Locate the cell with the specified text and output its (X, Y) center coordinate. 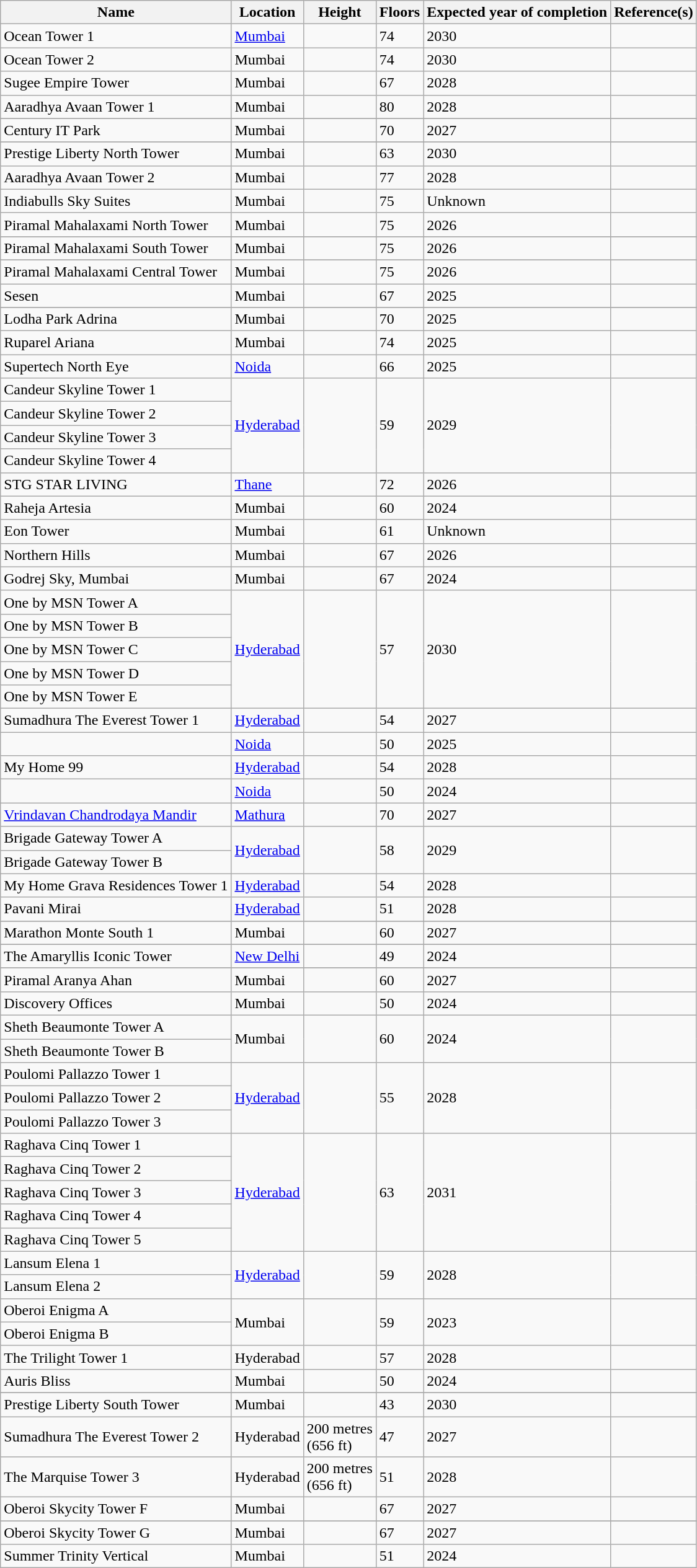
Prestige Liberty South Tower (116, 1404)
Ocean Tower 2 (116, 60)
58 (399, 850)
Brigade Gateway Tower A (116, 838)
STG STAR LIVING (116, 484)
My Home 99 (116, 768)
43 (399, 1404)
Thane (267, 484)
Raghava Cinq Tower 4 (116, 1216)
Expected year of completion (517, 12)
61 (399, 531)
Lodha Park Adrina (116, 319)
Ruparel Ariana (116, 343)
Raghava Cinq Tower 5 (116, 1239)
Northern Hills (116, 555)
Godrej Sky, Mumbai (116, 578)
The Marquise Tower 3 (116, 1477)
Raghava Cinq Tower 2 (116, 1169)
Brigade Gateway Tower B (116, 862)
Oberoi Enigma B (116, 1334)
Candeur Skyline Tower 1 (116, 390)
Pavani Mirai (116, 909)
Sumadhura The Everest Tower 1 (116, 720)
2031 (517, 1192)
One by MSN Tower A (116, 602)
Piramal Mahalaxami South Tower (116, 248)
Eon Tower (116, 531)
Oberoi Enigma A (116, 1310)
Piramal Aranya Ahan (116, 980)
Candeur Skyline Tower 4 (116, 461)
Mathura (267, 815)
Raghava Cinq Tower 3 (116, 1192)
Sheth Beaumonte Tower A (116, 1027)
Summer Trinity Vertical (116, 1556)
55 (399, 1098)
Candeur Skyline Tower 2 (116, 414)
Discovery Offices (116, 1003)
Indiabulls Sky Suites (116, 201)
Oberoi Skycity Tower G (116, 1533)
One by MSN Tower B (116, 626)
Piramal Mahalaxami Central Tower (116, 272)
One by MSN Tower C (116, 649)
One by MSN Tower D (116, 673)
Aaradhya Avaan Tower 2 (116, 177)
Sugee Empire Tower (116, 83)
80 (399, 107)
Lansum Elena 2 (116, 1287)
72 (399, 484)
Piramal Mahalaxami North Tower (116, 224)
Sheth Beaumonte Tower B (116, 1051)
Floors (399, 12)
Oberoi Skycity Tower F (116, 1509)
Raheja Artesia (116, 508)
Supertech North Eye (116, 366)
Poulomi Pallazzo Tower 2 (116, 1098)
Sumadhura The Everest Tower 2 (116, 1436)
Vrindavan Chandrodaya Mandir (116, 815)
The Amaryllis Iconic Tower (116, 956)
Location (267, 12)
Name (116, 12)
Lansum Elena 1 (116, 1263)
Height (340, 12)
Century IT Park (116, 130)
Ocean Tower 1 (116, 36)
Marathon Monte South 1 (116, 932)
Aaradhya Avaan Tower 1 (116, 107)
66 (399, 366)
One by MSN Tower E (116, 697)
New Delhi (267, 956)
Prestige Liberty North Tower (116, 154)
Candeur Skyline Tower 3 (116, 437)
Poulomi Pallazzo Tower 1 (116, 1074)
49 (399, 956)
Poulomi Pallazzo Tower 3 (116, 1122)
Sesen (116, 296)
47 (399, 1436)
Raghava Cinq Tower 1 (116, 1145)
The Trilight Tower 1 (116, 1357)
Auris Bliss (116, 1381)
2023 (517, 1322)
Reference(s) (654, 12)
My Home Grava Residences Tower 1 (116, 885)
77 (399, 177)
